Provide the (x, y) coordinate of the cell's center where the given text is located.  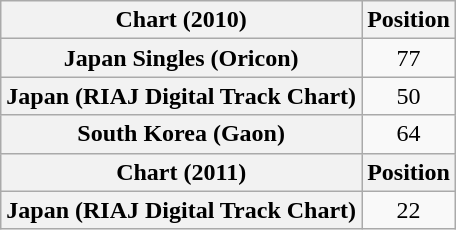
50 (409, 96)
Chart (2010) (182, 20)
South Korea (Gaon) (182, 134)
Japan Singles (Oricon) (182, 58)
77 (409, 58)
Chart (2011) (182, 172)
22 (409, 210)
64 (409, 134)
